Detect which cell encompasses the target text, then output its [X, Y] center coordinate. 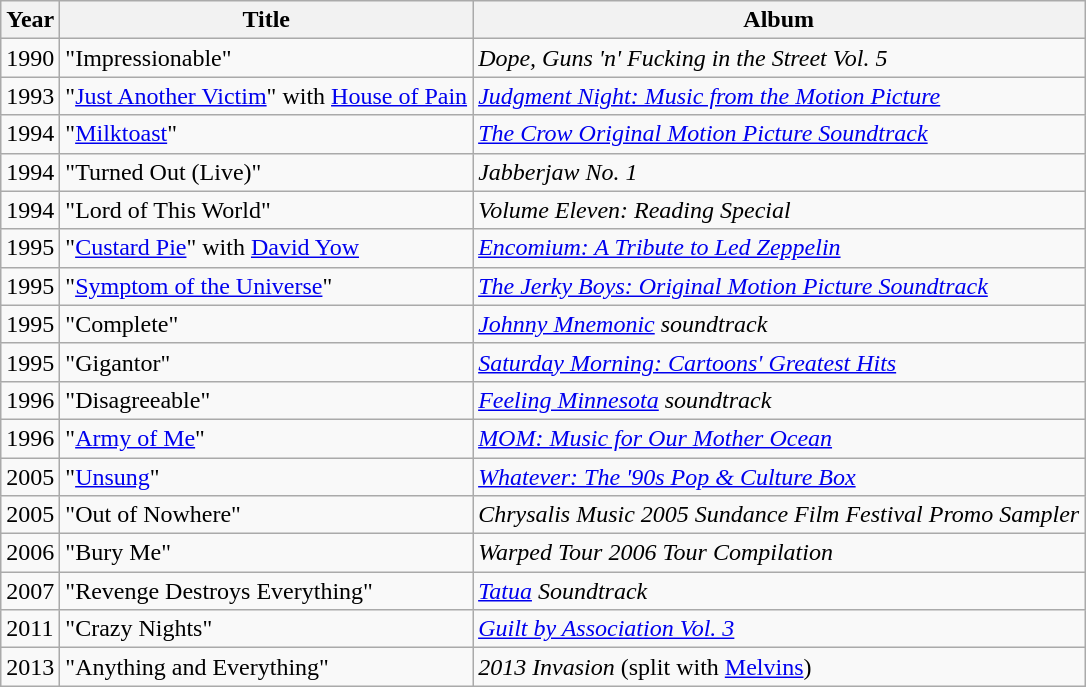
Warped Tour 2006 Tour Compilation [779, 553]
"Lord of This World" [266, 210]
"Turned Out (Live)" [266, 172]
Dope, Guns 'n' Fucking in the Street Vol. 5 [779, 58]
"Symptom of the Universe" [266, 286]
"Gigantor" [266, 362]
2013 Invasion (split with Melvins) [779, 667]
"Anything and Everything" [266, 667]
The Crow Original Motion Picture Soundtrack [779, 134]
"Custard Pie" with David Yow [266, 248]
MOM: Music for Our Mother Ocean [779, 438]
"Army of Me" [266, 438]
Tatua Soundtrack [779, 591]
2013 [30, 667]
The Jerky Boys: Original Motion Picture Soundtrack [779, 286]
2006 [30, 553]
"Unsung" [266, 477]
Year [30, 20]
"Out of Nowhere" [266, 515]
Title [266, 20]
Johnny Mnemonic soundtrack [779, 324]
Jabberjaw No. 1 [779, 172]
Judgment Night: Music from the Motion Picture [779, 96]
1990 [30, 58]
2007 [30, 591]
"Impressionable" [266, 58]
"Crazy Nights" [266, 629]
"Milktoast" [266, 134]
Volume Eleven: Reading Special [779, 210]
1993 [30, 96]
Album [779, 20]
Encomium: A Tribute to Led Zeppelin [779, 248]
"Revenge Destroys Everything" [266, 591]
Guilt by Association Vol. 3 [779, 629]
"Bury Me" [266, 553]
2011 [30, 629]
Feeling Minnesota soundtrack [779, 400]
Saturday Morning: Cartoons' Greatest Hits [779, 362]
"Disagreeable" [266, 400]
Whatever: The '90s Pop & Culture Box [779, 477]
"Complete" [266, 324]
Chrysalis Music 2005 Sundance Film Festival Promo Sampler [779, 515]
"Just Another Victim" with House of Pain [266, 96]
